Capture the cell that displays the provided text and extract its (x, y) central coordinate. 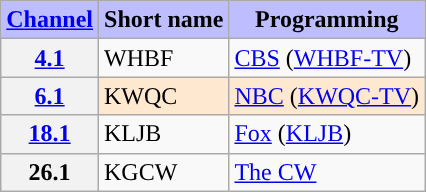
Short name (164, 20)
Fox (KLJB) (327, 134)
18.1 (50, 134)
WHBF (164, 58)
Programming (327, 20)
The CW (327, 172)
KWQC (164, 96)
4.1 (50, 58)
NBC (KWQC-TV) (327, 96)
6.1 (50, 96)
CBS (WHBF-TV) (327, 58)
KGCW (164, 172)
KLJB (164, 134)
26.1 (50, 172)
Channel (50, 20)
